Return (X, Y) of the center of cell containing provided text 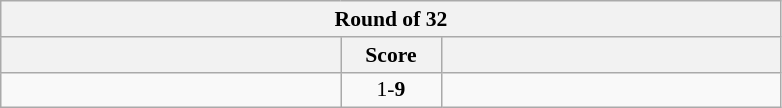
1-9 (391, 90)
Score (391, 55)
Round of 32 (391, 19)
